Return the [X, Y] coordinate for the center point of the cell that contains the specified text.  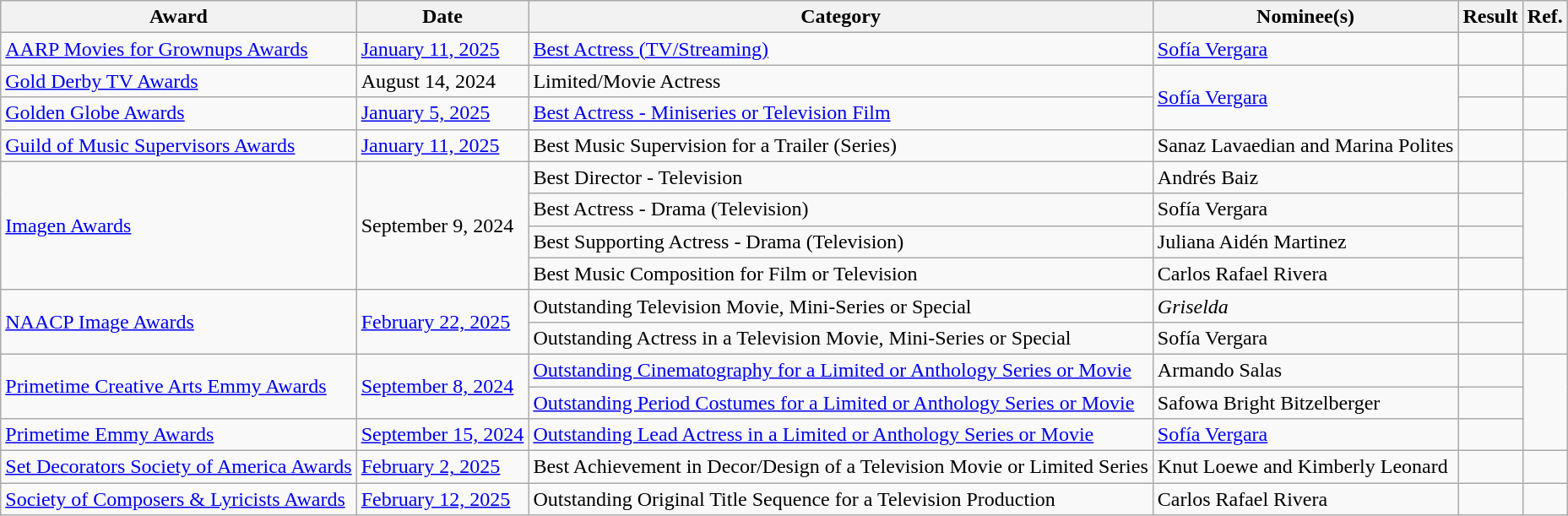
Society of Composers & Lyricists Awards [179, 499]
January 5, 2025 [442, 113]
Award [179, 17]
Outstanding Cinematography for a Limited or Anthology Series or Movie [841, 370]
Date [442, 17]
Best Actress - Drama (Television) [841, 209]
Safowa Bright Bitzelberger [1305, 403]
Nominee(s) [1305, 17]
Griselda [1305, 306]
February 12, 2025 [442, 499]
Primetime Creative Arts Emmy Awards [179, 386]
Armando Salas [1305, 370]
Set Decorators Society of America Awards [179, 467]
February 22, 2025 [442, 322]
September 15, 2024 [442, 435]
Result [1490, 17]
Sanaz Lavaedian and Marina Polites [1305, 145]
Best Director - Television [841, 177]
Outstanding Television Movie, Mini-Series or Special [841, 306]
Best Actress - Miniseries or Television Film [841, 113]
Outstanding Lead Actress in a Limited or Anthology Series or Movie [841, 435]
September 9, 2024 [442, 225]
Guild of Music Supervisors Awards [179, 145]
September 8, 2024 [442, 386]
Ref. [1545, 17]
Outstanding Actress in a Television Movie, Mini-Series or Special [841, 338]
February 2, 2025 [442, 467]
Imagen Awards [179, 225]
Outstanding Original Title Sequence for a Television Production [841, 499]
Outstanding Period Costumes for a Limited or Anthology Series or Movie [841, 403]
Best Music Composition for Film or Television [841, 274]
Best Supporting Actress - Drama (Television) [841, 242]
AARP Movies for Grownups Awards [179, 49]
NAACP Image Awards [179, 322]
Andrés Baiz [1305, 177]
Golden Globe Awards [179, 113]
Gold Derby TV Awards [179, 81]
August 14, 2024 [442, 81]
Juliana Aidén Martinez [1305, 242]
Best Actress (TV/Streaming) [841, 49]
Limited/Movie Actress [841, 81]
Knut Loewe and Kimberly Leonard [1305, 467]
Best Music Supervision for a Trailer (Series) [841, 145]
Primetime Emmy Awards [179, 435]
Best Achievement in Decor/Design of a Television Movie or Limited Series [841, 467]
Category [841, 17]
